From the cell containing the given text, extract its center point as (X, Y) coordinate. 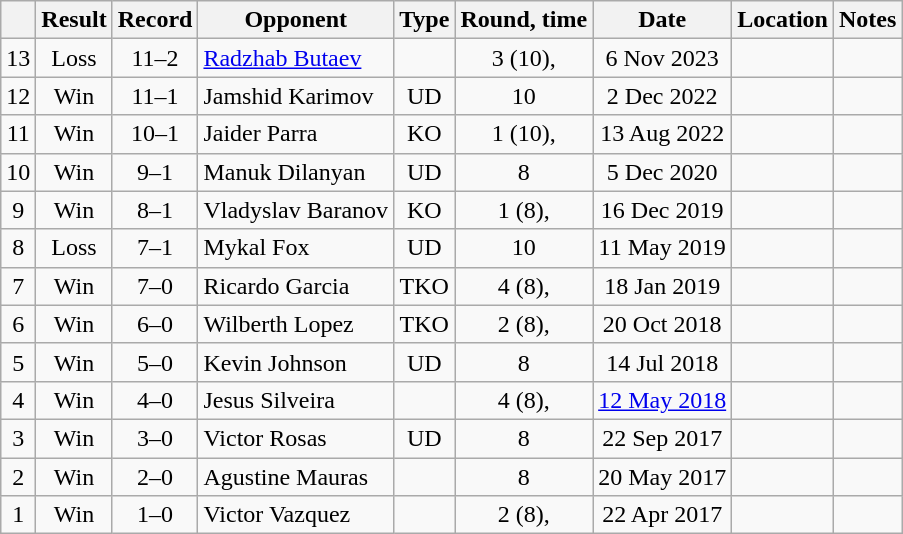
Radzhab Butaev (296, 58)
20 May 2017 (662, 477)
Manuk Dilanyan (296, 172)
3 (10), (524, 58)
14 Jul 2018 (662, 362)
Record (155, 20)
Type (424, 20)
Jesus Silveira (296, 400)
12 May 2018 (662, 400)
Jaider Parra (296, 134)
11–2 (155, 58)
22 Sep 2017 (662, 438)
Victor Rosas (296, 438)
5–0 (155, 362)
20 Oct 2018 (662, 324)
7–0 (155, 286)
Location (783, 20)
Mykal Fox (296, 248)
5 Dec 2020 (662, 172)
9 (18, 210)
6–0 (155, 324)
Opponent (296, 20)
6 Nov 2023 (662, 58)
Jamshid Karimov (296, 96)
16 Dec 2019 (662, 210)
Notes (867, 20)
Vladyslav Baranov (296, 210)
1–0 (155, 515)
13 (18, 58)
13 Aug 2022 (662, 134)
7 (18, 286)
8–1 (155, 210)
9–1 (155, 172)
4–0 (155, 400)
2 (18, 477)
Wilberth Lopez (296, 324)
Agustine Mauras (296, 477)
2–0 (155, 477)
3–0 (155, 438)
1 (8), (524, 210)
2 Dec 2022 (662, 96)
1 (18, 515)
1 (10), (524, 134)
22 Apr 2017 (662, 515)
Result (74, 20)
Round, time (524, 20)
Date (662, 20)
7–1 (155, 248)
Ricardo Garcia (296, 286)
11 (18, 134)
Victor Vazquez (296, 515)
18 Jan 2019 (662, 286)
11 May 2019 (662, 248)
5 (18, 362)
Kevin Johnson (296, 362)
3 (18, 438)
6 (18, 324)
10–1 (155, 134)
11–1 (155, 96)
4 (18, 400)
12 (18, 96)
